For the text-containing cell, return its midpoint in [X, Y] coordinate format. 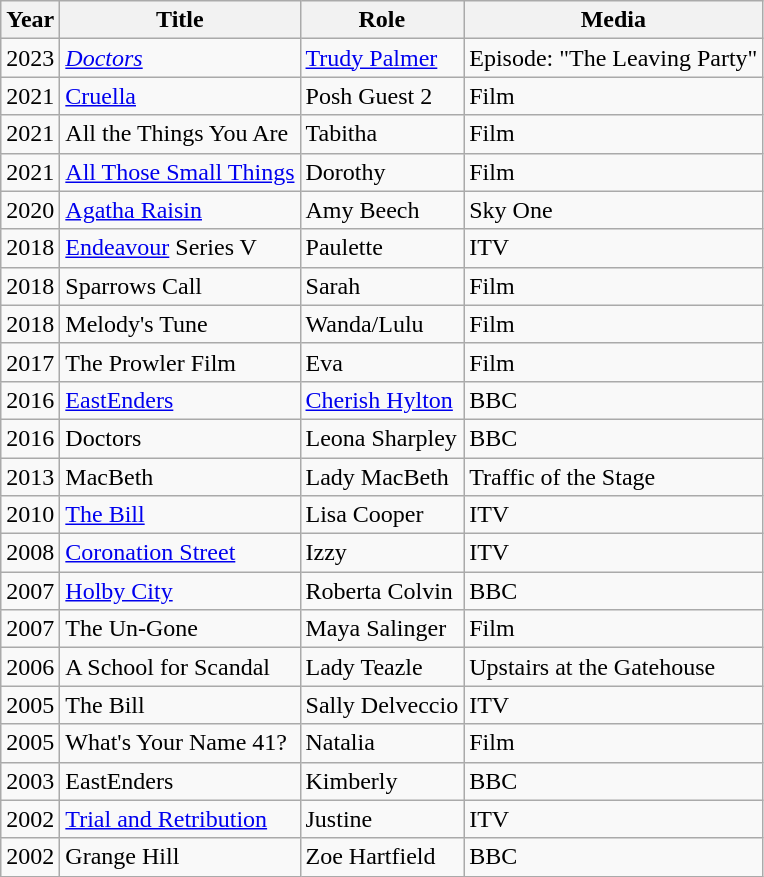
2006 [30, 667]
Dorothy [382, 172]
2013 [30, 477]
Role [382, 20]
Posh Guest 2 [382, 96]
Sally Delveccio [382, 705]
Traffic of the Stage [614, 477]
Sarah [382, 286]
2008 [30, 553]
Zoe Hartfield [382, 857]
All Those Small Things [180, 172]
Wanda/Lulu [382, 324]
Coronation Street [180, 553]
Media [614, 20]
Paulette [382, 248]
Endeavour Series V [180, 248]
Trudy Palmer [382, 58]
Lady Teazle [382, 667]
The Prowler Film [180, 362]
Episode: "The Leaving Party" [614, 58]
Leona Sharpley [382, 438]
Natalia [382, 743]
Cruella [180, 96]
2020 [30, 210]
Cherish Hylton [382, 400]
All the Things You Are [180, 134]
Grange Hill [180, 857]
Justine [382, 819]
2010 [30, 515]
MacBeth [180, 477]
Kimberly [382, 781]
2003 [30, 781]
Eva [382, 362]
Sparrows Call [180, 286]
Holby City [180, 591]
2023 [30, 58]
Roberta Colvin [382, 591]
Year [30, 20]
Maya Salinger [382, 629]
Tabitha [382, 134]
A School for Scandal [180, 667]
Lisa Cooper [382, 515]
Agatha Raisin [180, 210]
Amy Beech [382, 210]
2017 [30, 362]
Trial and Retribution [180, 819]
What's Your Name 41? [180, 743]
Melody's Tune [180, 324]
The Un-Gone [180, 629]
Sky One [614, 210]
Upstairs at the Gatehouse [614, 667]
Title [180, 20]
Lady MacBeth [382, 477]
Izzy [382, 553]
